Identify which cell holds the provided text, then report its [X, Y] central coordinate. 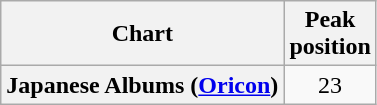
Japanese Albums (Oricon) [142, 85]
Chart [142, 34]
23 [330, 85]
Peakposition [330, 34]
